Capture the cell that displays the provided text and extract its [X, Y] central coordinate. 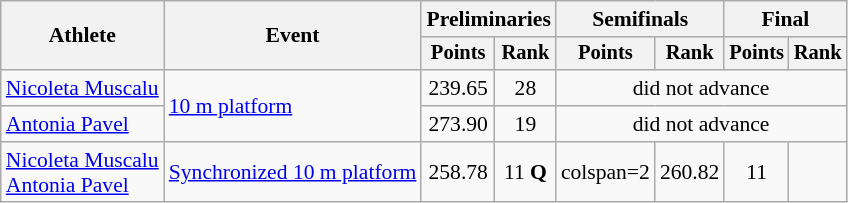
260.82 [690, 172]
19 [526, 124]
Nicoleta MuscaluAntonia Pavel [82, 172]
11 [756, 172]
258.78 [458, 172]
11 Q [526, 172]
colspan=2 [606, 172]
Antonia Pavel [82, 124]
28 [526, 88]
Final [785, 19]
239.65 [458, 88]
10 m platform [293, 106]
Event [293, 36]
Athlete [82, 36]
Semifinals [640, 19]
Nicoleta Muscalu [82, 88]
273.90 [458, 124]
Synchronized 10 m platform [293, 172]
Preliminaries [488, 19]
